Extract the [x, y] coordinate from the center of the cell holding the provided text.  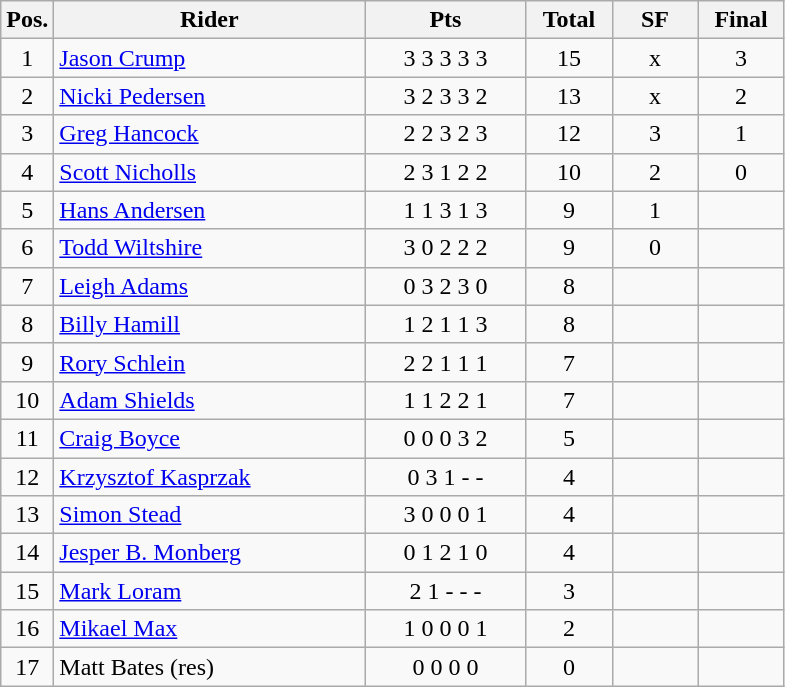
0 1 2 1 0 [446, 553]
Matt Bates (res) [210, 667]
Adam Shields [210, 400]
Simon Stead [210, 515]
2 2 3 2 3 [446, 134]
16 [28, 629]
3 0 2 2 2 [446, 248]
3 0 0 0 1 [446, 515]
2 2 1 1 1 [446, 362]
0 0 0 3 2 [446, 438]
Scott Nicholls [210, 172]
Todd Wiltshire [210, 248]
Hans Andersen [210, 210]
3 3 3 3 3 [446, 58]
Jesper B. Monberg [210, 553]
Mikael Max [210, 629]
Jason Crump [210, 58]
6 [28, 248]
Nicki Pedersen [210, 96]
14 [28, 553]
Krzysztof Kasprzak [210, 477]
Mark Loram [210, 591]
Leigh Adams [210, 286]
3 2 3 3 2 [446, 96]
17 [28, 667]
1 1 3 1 3 [446, 210]
Craig Boyce [210, 438]
Final [741, 20]
SF [655, 20]
2 1 - - - [446, 591]
Greg Hancock [210, 134]
0 3 1 - - [446, 477]
Total [569, 20]
1 0 0 0 1 [446, 629]
0 3 2 3 0 [446, 286]
1 2 1 1 3 [446, 324]
Pts [446, 20]
Pos. [28, 20]
11 [28, 438]
Billy Hamill [210, 324]
Rider [210, 20]
0 0 0 0 [446, 667]
Rory Schlein [210, 362]
2 3 1 2 2 [446, 172]
1 1 2 2 1 [446, 400]
